Return [x, y] of the center of cell containing provided text 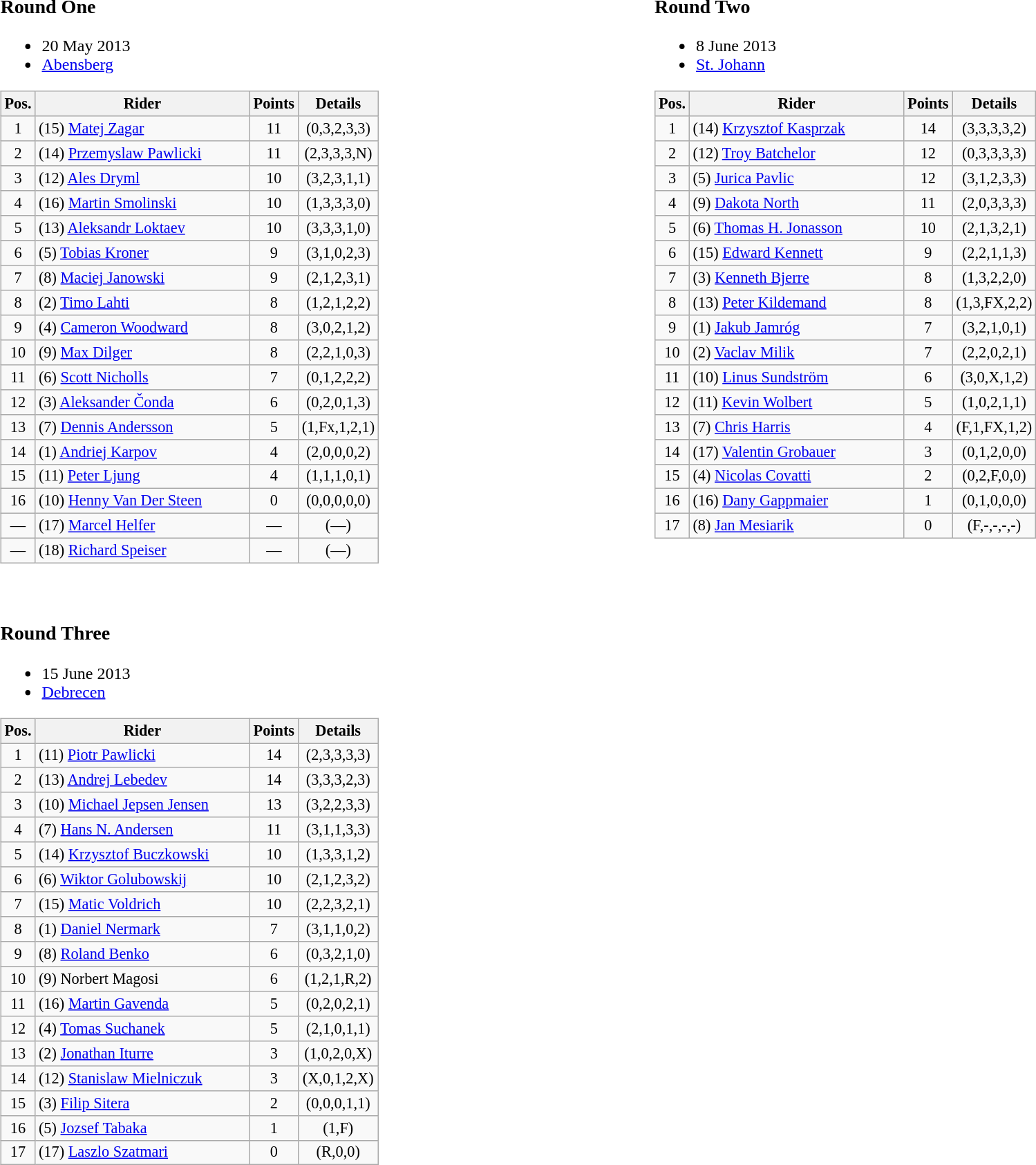
(0,3,2,1,0) [339, 954]
(6) Thomas H. Jonasson [796, 228]
(6) Wiktor Golubowskij [142, 879]
(12) Stanislaw Mielniczuk [142, 1078]
(0,2,0,1,3) [339, 402]
(5) Tobias Kroner [142, 253]
(16) Dany Gappmaier [796, 501]
(X,0,1,2,X) [339, 1078]
(F,-,-,-,-) [994, 526]
(3,0,2,1,2) [339, 328]
(0,0,0,0,0) [339, 501]
(2,1,2,3,1) [339, 278]
(15) Edward Kennett [796, 253]
(2,2,0,2,1) [994, 352]
(1,F) [339, 1128]
(0,1,2,0,0) [994, 451]
(3,1,1,0,2) [339, 929]
(15) Matic Voldrich [142, 904]
(7) Hans N. Andersen [142, 830]
(17) Marcel Helfer [142, 526]
(3) Filip Sitera [142, 1103]
(1,3,3,1,2) [339, 855]
(2) Jonathan Iturre [142, 1053]
(17) Laszlo Szatmari [142, 1153]
(2,0,0,0,2) [339, 451]
(16) Martin Smolinski [142, 203]
(0,1,2,2,2) [339, 377]
(1,3,2,2,0) [994, 278]
(0,1,0,0,0) [994, 501]
(1,0,2,1,1) [994, 402]
(0,3,2,3,3) [339, 129]
(0,0,0,1,1) [339, 1103]
(14) Przemyslaw Pawlicki [142, 153]
(10) Henny Van Der Steen [142, 501]
(9) Norbert Magosi [142, 979]
(1,2,1,2,2) [339, 303]
(13) Peter Kildemand [796, 303]
(14) Krzysztof Buczkowski [142, 855]
(10) Linus Sundström [796, 377]
(2,2,3,2,1) [339, 904]
(3,1,2,3,3) [994, 178]
(3,2,1,0,1) [994, 328]
(4) Tomas Suchanek [142, 1028]
(4) Cameron Woodward [142, 328]
(8) Jan Mesiarik [796, 526]
(4) Nicolas Covatti [796, 476]
(0,3,3,3,3) [994, 153]
(2,3,3,3,3) [339, 755]
(2) Timo Lahti [142, 303]
(11) Peter Ljung [142, 476]
(16) Martin Gavenda [142, 1004]
(7) Chris Harris [796, 427]
(2,1,0,1,1) [339, 1028]
(2,2,1,0,3) [339, 352]
(8) Roland Benko [142, 954]
(2,2,1,1,3) [994, 253]
(1) Andriej Karpov [142, 451]
(5) Jurica Pavlic [796, 178]
(5) Jozsef Tabaka [142, 1128]
(0,2,0,2,1) [339, 1004]
(15) Matej Zagar [142, 129]
(1) Daniel Nermark [142, 929]
(9) Max Dilger [142, 352]
(2,1,3,2,1) [994, 228]
(3,3,3,2,3) [339, 780]
(3,2,2,3,3) [339, 805]
(1,3,3,3,0) [339, 203]
(1,1,1,0,1) [339, 476]
(3,3,3,3,2) [994, 129]
(9) Dakota North [796, 203]
(R,0,0) [339, 1153]
(F,1,FX,1,2) [994, 427]
(3,3,3,1,0) [339, 228]
(14) Krzysztof Kasprzak [796, 129]
(0,2,F,0,0) [994, 476]
(6) Scott Nicholls [142, 377]
(13) Andrej Lebedev [142, 780]
(3) Kenneth Bjerre [796, 278]
(1) Jakub Jamróg [796, 328]
(3,2,3,1,1) [339, 178]
(2) Vaclav Milik [796, 352]
(10) Michael Jepsen Jensen [142, 805]
(18) Richard Speiser [142, 551]
(1,2,1,R,2) [339, 979]
(11) Piotr Pawlicki [142, 755]
(3,0,X,1,2) [994, 377]
(3,1,0,2,3) [339, 253]
(12) Troy Batchelor [796, 153]
(2,0,3,3,3) [994, 203]
(7) Dennis Andersson [142, 427]
(1,Fx,1,2,1) [339, 427]
(8) Maciej Janowski [142, 278]
(3,1,1,3,3) [339, 830]
(2,3,3,3,N) [339, 153]
(2,1,2,3,2) [339, 879]
(12) Ales Dryml [142, 178]
(13) Aleksandr Loktaev [142, 228]
(1,0,2,0,X) [339, 1053]
(17) Valentin Grobauer [796, 451]
(11) Kevin Wolbert [796, 402]
(3) Aleksander Čonda [142, 402]
(1,3,FX,2,2) [994, 303]
